Detect which cell encompasses the target text, then output its [X, Y] center coordinate. 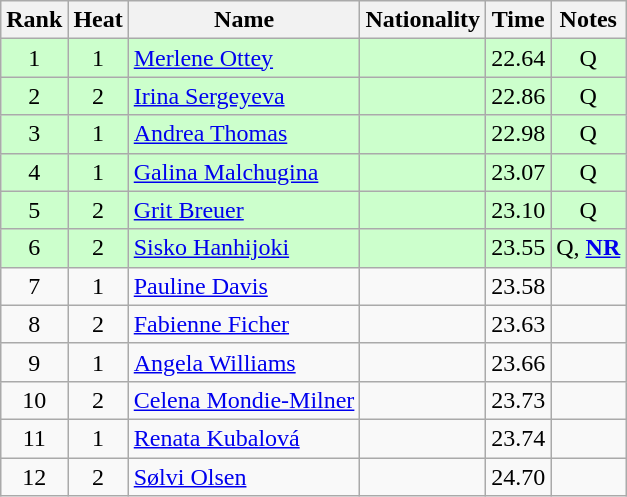
Renata Kubalová [244, 438]
23.66 [518, 362]
5 [34, 210]
Notes [588, 20]
22.98 [518, 134]
Angela Williams [244, 362]
Irina Sergeyeva [244, 96]
23.63 [518, 324]
6 [34, 248]
22.64 [518, 58]
Sisko Hanhijoki [244, 248]
Rank [34, 20]
3 [34, 134]
12 [34, 477]
Andrea Thomas [244, 134]
4 [34, 172]
Fabienne Ficher [244, 324]
Pauline Davis [244, 286]
Celena Mondie-Milner [244, 400]
11 [34, 438]
7 [34, 286]
Galina Malchugina [244, 172]
23.73 [518, 400]
8 [34, 324]
Heat [98, 20]
10 [34, 400]
Merlene Ottey [244, 58]
Grit Breuer [244, 210]
23.58 [518, 286]
Nationality [423, 20]
Time [518, 20]
Name [244, 20]
23.74 [518, 438]
23.10 [518, 210]
23.55 [518, 248]
Q, NR [588, 248]
23.07 [518, 172]
24.70 [518, 477]
Sølvi Olsen [244, 477]
22.86 [518, 96]
9 [34, 362]
